Return the [x, y] coordinate for the center point of the cell that contains the specified text.  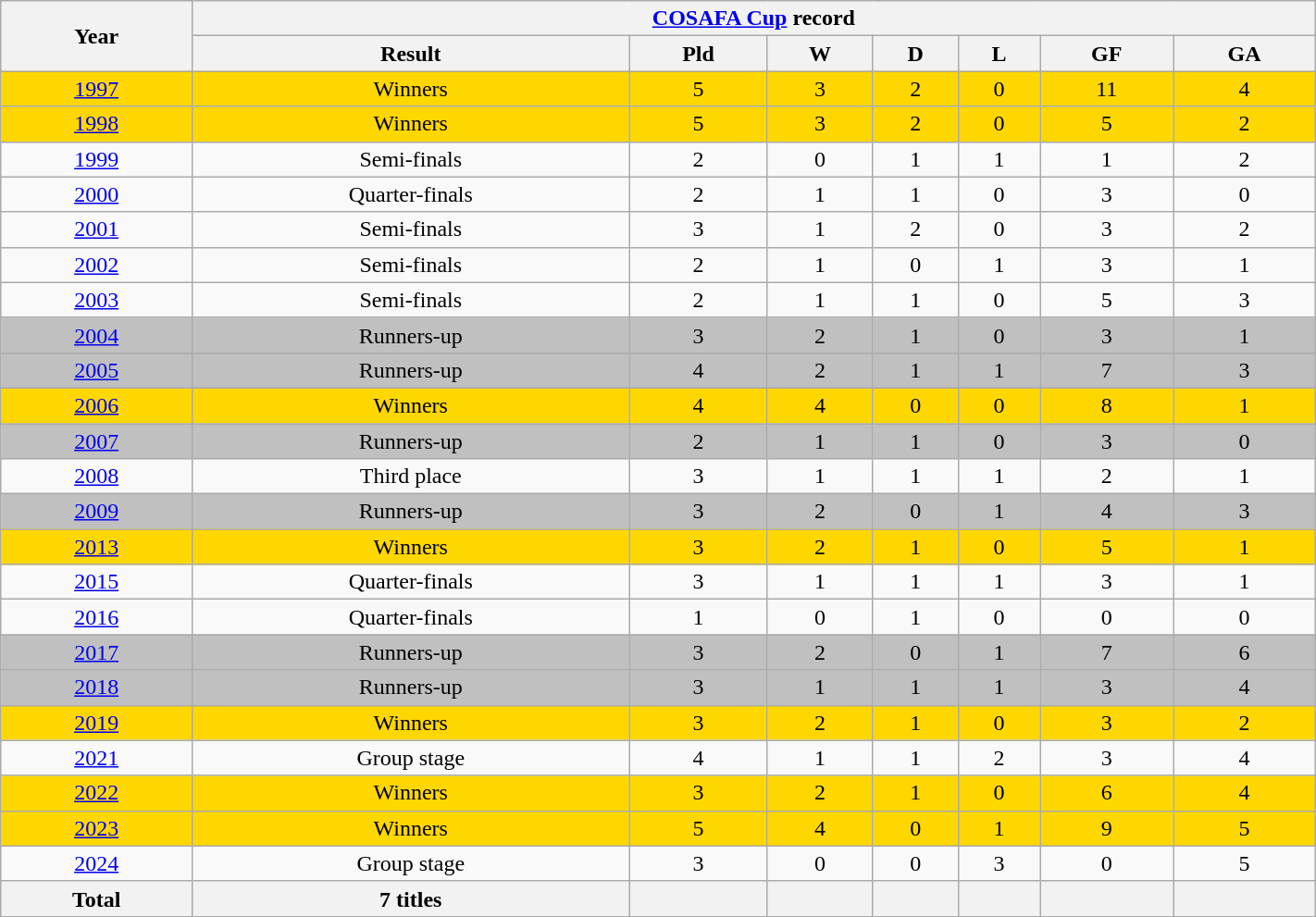
Year [96, 36]
2015 [96, 582]
GA [1244, 54]
7 titles [411, 898]
8 [1107, 405]
2018 [96, 688]
W [820, 54]
2003 [96, 300]
2023 [96, 828]
2000 [96, 194]
2022 [96, 793]
2001 [96, 229]
Result [411, 54]
Third place [411, 477]
2017 [96, 652]
GF [1107, 54]
1999 [96, 159]
2019 [96, 723]
L [999, 54]
1997 [96, 89]
2004 [96, 335]
D [915, 54]
2009 [96, 512]
2002 [96, 265]
2007 [96, 441]
1998 [96, 124]
Pld [698, 54]
2016 [96, 617]
2024 [96, 863]
2006 [96, 405]
2021 [96, 758]
2005 [96, 370]
11 [1107, 89]
Total [96, 898]
2008 [96, 477]
COSAFA Cup record [754, 19]
2013 [96, 547]
9 [1107, 828]
